Output the [x, y] coordinate of the center of the cell containing the given text.  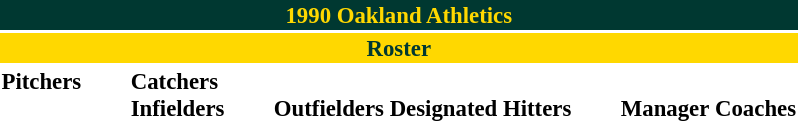
Roster [399, 48]
1990 Oakland Athletics [399, 15]
